Provide the [X, Y] coordinate of the cell's center where the given text is located.  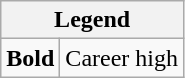
Legend [92, 20]
Bold [30, 58]
Career high [122, 58]
